Detect which cell encompasses the target text, then output its (x, y) center coordinate. 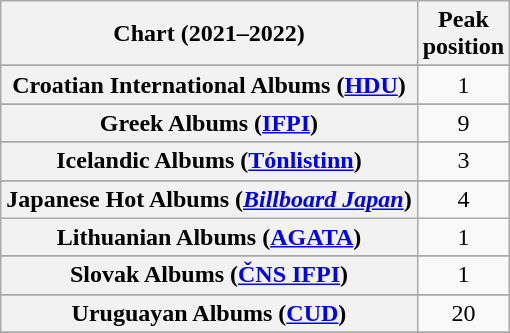
3 (463, 161)
Chart (2021–2022) (209, 34)
Japanese Hot Albums (Billboard Japan) (209, 199)
20 (463, 313)
Greek Albums (IFPI) (209, 123)
Slovak Albums (ČNS IFPI) (209, 275)
Peakposition (463, 34)
9 (463, 123)
Croatian International Albums (HDU) (209, 85)
Icelandic Albums (Tónlistinn) (209, 161)
Lithuanian Albums (AGATA) (209, 237)
Uruguayan Albums (CUD) (209, 313)
4 (463, 199)
